Return (x, y) of the center of cell containing provided text 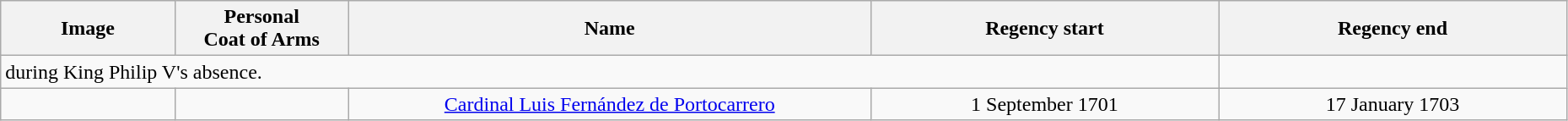
Image (88, 29)
Regency start (1044, 29)
17 January 1703 (1393, 104)
Regency end (1393, 29)
PersonalCoat of Arms (261, 29)
Name (609, 29)
during King Philip V's absence. (610, 72)
Cardinal Luis Fernández de Portocarrero (609, 104)
1 September 1701 (1044, 104)
